Locate the cell with the specified text and output its [x, y] center coordinate. 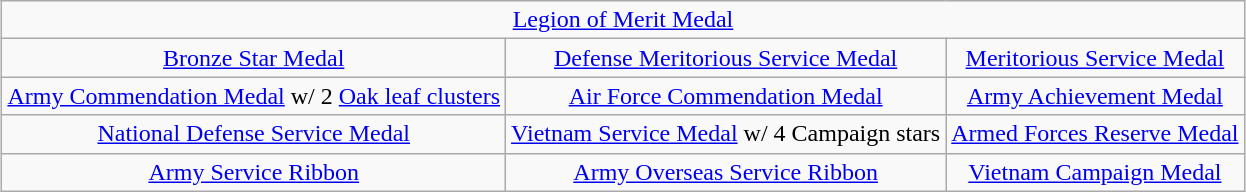
Army Overseas Service Ribbon [726, 172]
Legion of Merit Medal [623, 20]
Army Service Ribbon [254, 172]
Army Commendation Medal w/ 2 Oak leaf clusters [254, 96]
Bronze Star Medal [254, 58]
Vietnam Service Medal w/ 4 Campaign stars [726, 134]
Army Achievement Medal [1095, 96]
National Defense Service Medal [254, 134]
Armed Forces Reserve Medal [1095, 134]
Meritorious Service Medal [1095, 58]
Defense Meritorious Service Medal [726, 58]
Air Force Commendation Medal [726, 96]
Vietnam Campaign Medal [1095, 172]
